Extract the (x, y) coordinate from the center of the cell holding the provided text.  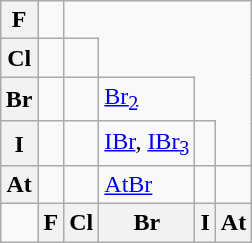
AtBr (147, 185)
IBr, IBr3 (147, 143)
Br2 (147, 99)
